Determine the [X, Y] coordinate at the center of the cell enclosing the given text.  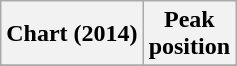
Chart (2014) [72, 34]
Peakposition [189, 34]
